Capture the cell that displays the provided text and extract its [x, y] central coordinate. 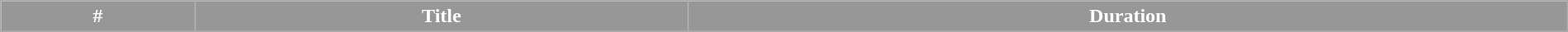
# [98, 16]
Title [442, 16]
Duration [1128, 16]
